Capture the cell that displays the provided text and extract its [x, y] central coordinate. 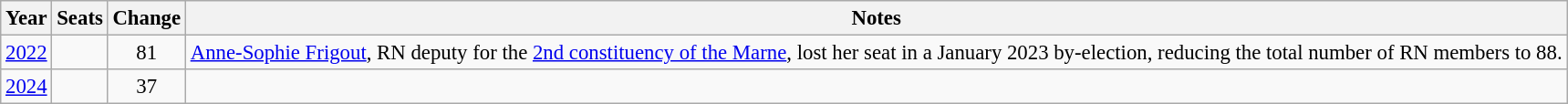
2024 [26, 87]
81 [146, 53]
37 [146, 87]
Notes [876, 18]
Seats [80, 18]
2022 [26, 53]
Change [146, 18]
Year [26, 18]
